Locate the cell with the specified text and output its (x, y) center coordinate. 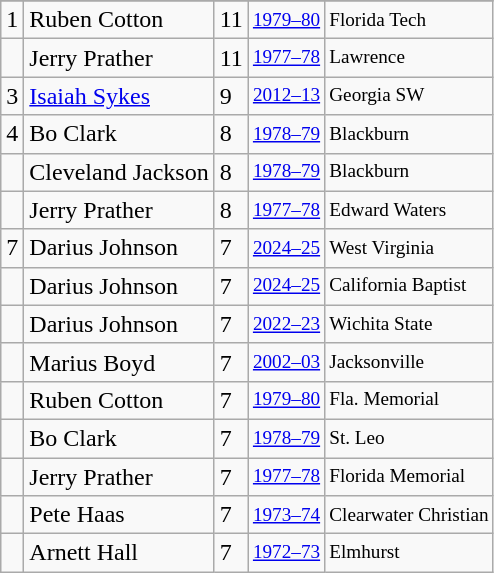
1973–74 (286, 515)
2022–23 (286, 324)
1 (12, 20)
Lawrence (410, 58)
Clearwater Christian (410, 515)
Cleveland Jackson (119, 172)
1972–73 (286, 553)
Pete Haas (119, 515)
Georgia SW (410, 96)
California Baptist (410, 286)
Marius Boyd (119, 362)
Florida Tech (410, 20)
Isaiah Sykes (119, 96)
Wichita State (410, 324)
Fla. Memorial (410, 400)
Elmhurst (410, 553)
Florida Memorial (410, 477)
Jacksonville (410, 362)
West Virginia (410, 248)
Edward Waters (410, 210)
2012–13 (286, 96)
9 (231, 96)
St. Leo (410, 438)
2002–03 (286, 362)
Arnett Hall (119, 553)
4 (12, 134)
3 (12, 96)
